Detect which cell encompasses the target text, then output its (X, Y) center coordinate. 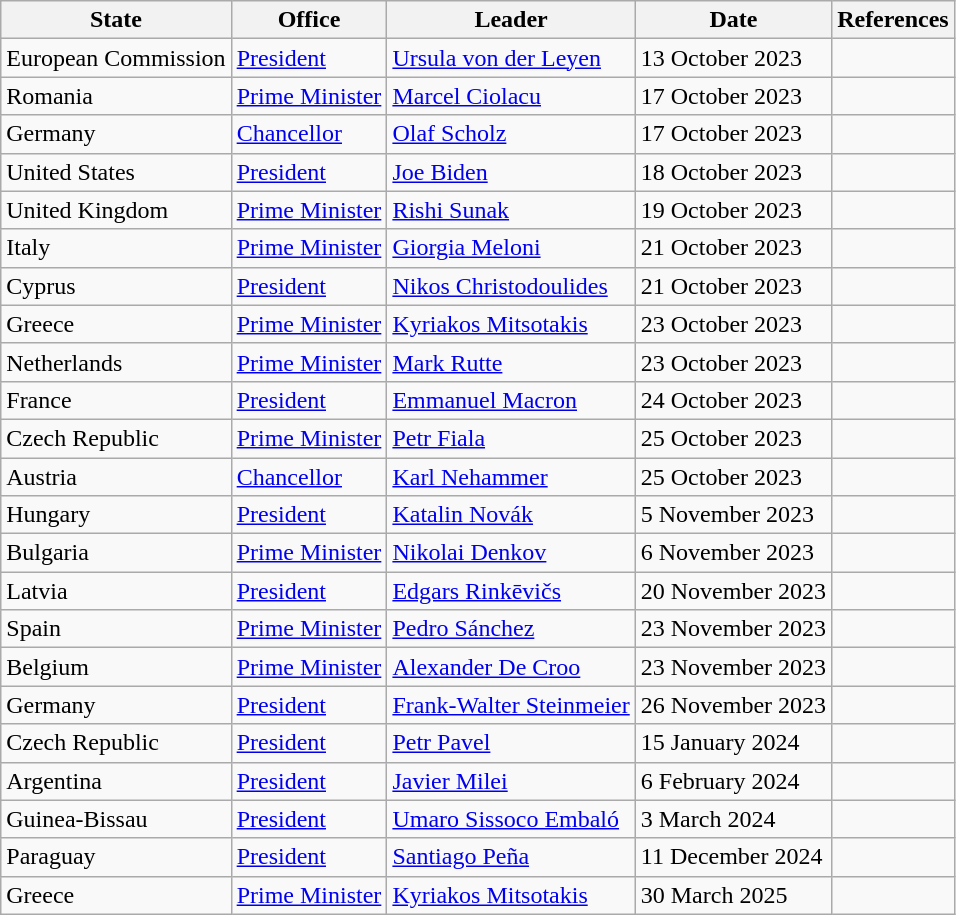
Romania (116, 96)
Rishi Sunak (511, 210)
Giorgia Meloni (511, 248)
Santiago Peña (511, 857)
Emmanuel Macron (511, 400)
Latvia (116, 591)
Umaro Sissoco Embaló (511, 819)
United Kingdom (116, 210)
6 February 2024 (733, 781)
Marcel Ciolacu (511, 96)
Joe Biden (511, 172)
Petr Pavel (511, 743)
Italy (116, 248)
United States (116, 172)
18 October 2023 (733, 172)
Paraguay (116, 857)
20 November 2023 (733, 591)
Cyprus (116, 286)
Alexander De Croo (511, 667)
Guinea-Bissau (116, 819)
30 March 2025 (733, 895)
Ursula von der Leyen (511, 58)
Leader (511, 20)
26 November 2023 (733, 705)
Date (733, 20)
Nikos Christodoulides (511, 286)
References (894, 20)
Javier Milei (511, 781)
Karl Nehammer (511, 477)
State (116, 20)
Edgars Rinkēvičs (511, 591)
Pedro Sánchez (511, 629)
Olaf Scholz (511, 134)
3 March 2024 (733, 819)
5 November 2023 (733, 515)
Spain (116, 629)
European Commission (116, 58)
Office (309, 20)
Frank-Walter Steinmeier (511, 705)
Petr Fiala (511, 438)
24 October 2023 (733, 400)
6 November 2023 (733, 553)
Netherlands (116, 362)
Nikolai Denkov (511, 553)
15 January 2024 (733, 743)
Bulgaria (116, 553)
Katalin Novák (511, 515)
13 October 2023 (733, 58)
Hungary (116, 515)
Mark Rutte (511, 362)
19 October 2023 (733, 210)
11 December 2024 (733, 857)
Argentina (116, 781)
Belgium (116, 667)
Austria (116, 477)
France (116, 400)
